Return [x, y] of the center of cell containing provided text 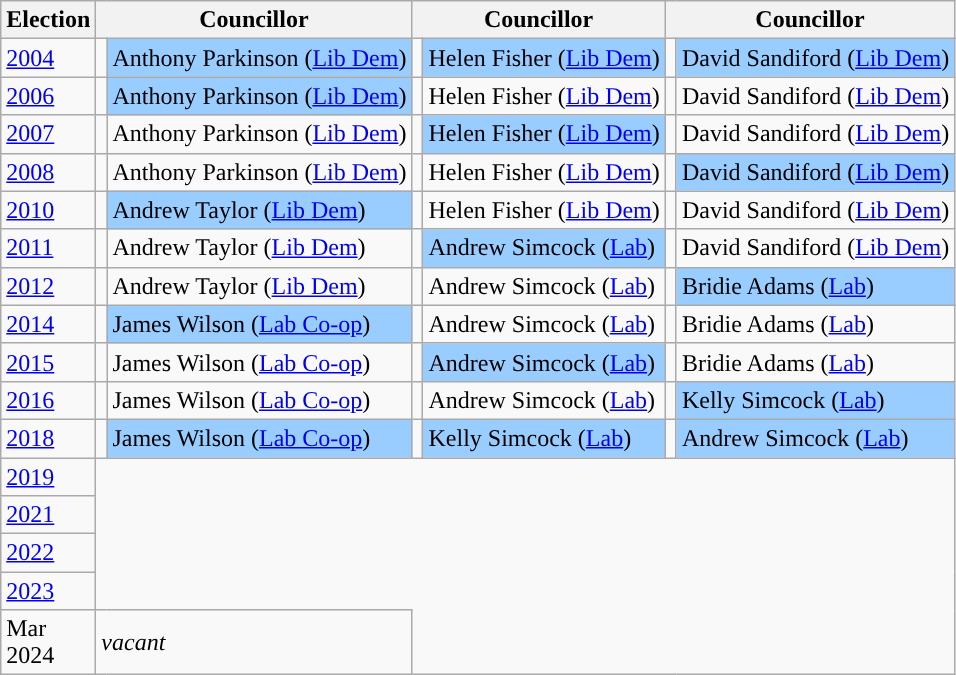
2006 [48, 96]
2022 [48, 553]
Mar2024 [48, 642]
2021 [48, 515]
vacant [254, 642]
2018 [48, 438]
2008 [48, 172]
2015 [48, 362]
Election [48, 20]
2007 [48, 134]
2019 [48, 477]
2004 [48, 58]
2012 [48, 286]
2023 [48, 591]
2016 [48, 400]
2011 [48, 248]
2010 [48, 210]
2014 [48, 324]
